Detect which cell encompasses the target text, then output its (X, Y) center coordinate. 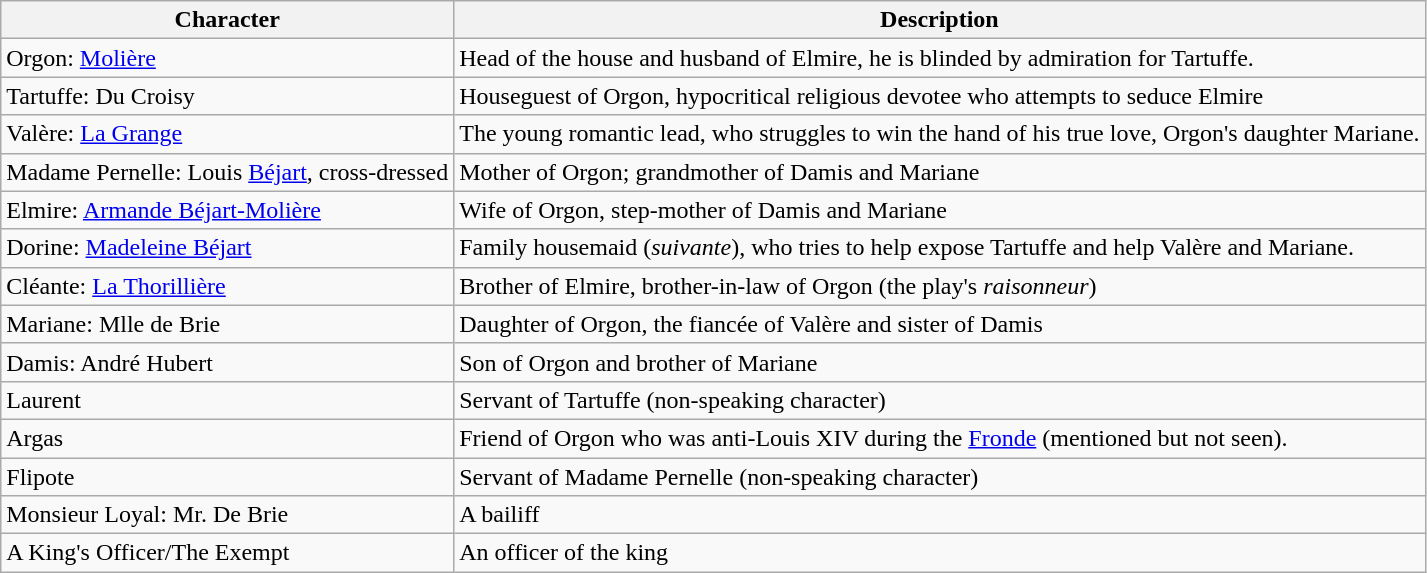
Flipote (228, 477)
Valère: La Grange (228, 134)
Family housemaid (suivante), who tries to help expose Tartuffe and help Valère and Mariane. (940, 248)
The young romantic lead, who struggles to win the hand of his true love, Orgon's daughter Mariane. (940, 134)
Damis: André Hubert (228, 362)
A King's Officer/The Exempt (228, 553)
Son of Orgon and brother of Mariane (940, 362)
Head of the house and husband of Elmire, he is blinded by admiration for Tartuffe. (940, 58)
Servant of Tartuffe (non-speaking character) (940, 400)
Tartuffe: Du Croisy (228, 96)
Wife of Orgon, step-mother of Damis and Mariane (940, 210)
Madame Pernelle: Louis Béjart, cross-dressed (228, 172)
Friend of Orgon who was anti-Louis XIV during the Fronde (mentioned but not seen). (940, 438)
Mariane: Mlle de Brie (228, 324)
Character (228, 20)
Description (940, 20)
Argas (228, 438)
An officer of the king (940, 553)
Houseguest of Orgon, hypocritical religious devotee who attempts to seduce Elmire (940, 96)
A bailiff (940, 515)
Dorine: Madeleine Béjart (228, 248)
Daughter of Orgon, the fiancée of Valère and sister of Damis (940, 324)
Laurent (228, 400)
Cléante: La Thorillière (228, 286)
Monsieur Loyal: Mr. De Brie (228, 515)
Mother of Orgon; grandmother of Damis and Mariane (940, 172)
Servant of Madame Pernelle (non-speaking character) (940, 477)
Orgon: Molière (228, 58)
Brother of Elmire, brother-in-law of Orgon (the play's raisonneur) (940, 286)
Elmire: Armande Béjart-Molière (228, 210)
